Identify which cell holds the provided text, then report its [x, y] central coordinate. 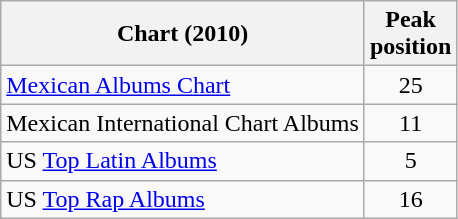
Chart (2010) [183, 34]
16 [410, 199]
Peakposition [410, 34]
Mexican Albums Chart [183, 85]
11 [410, 123]
Mexican International Chart Albums [183, 123]
5 [410, 161]
US Top Rap Albums [183, 199]
25 [410, 85]
US Top Latin Albums [183, 161]
